Output the [x, y] coordinate of the center of the cell containing the given text.  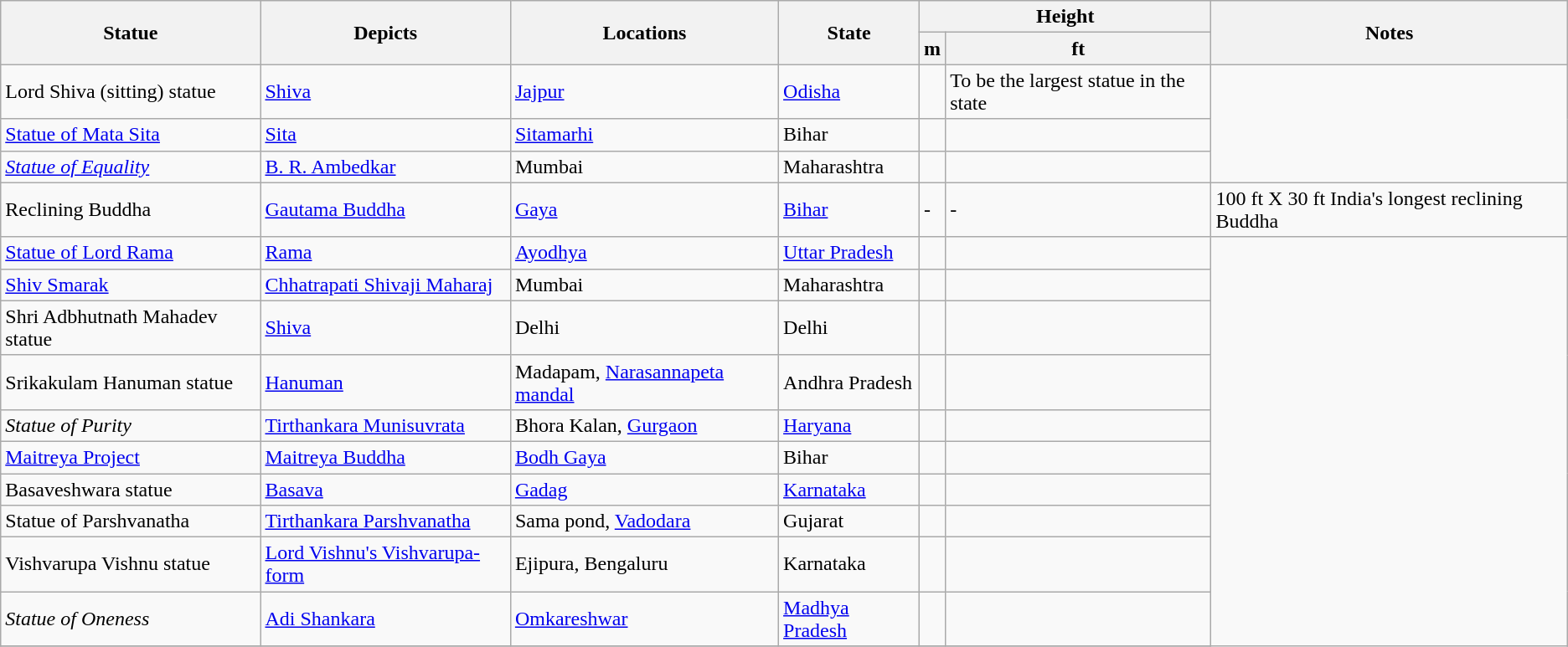
Shiv Smarak [131, 285]
Gaya [644, 209]
Uttar Pradesh [849, 253]
B. R. Ambedkar [385, 167]
Maitreya Buddha [385, 457]
Statue of Purity [131, 425]
Tirthankara Munisuvrata [385, 425]
ft [1079, 49]
Chhatrapati Shivaji Maharaj [385, 285]
Sitamarhi [644, 135]
Statue of Lord Rama [131, 253]
Lord Vishnu's Vishvarupa-form [385, 564]
Odisha [849, 92]
Notes [1389, 33]
Statue of Oneness [131, 619]
Maitreya Project [131, 457]
Statue [131, 33]
Haryana [849, 425]
To be the largest statue in the state [1079, 92]
100 ft X 30 ft India's longest reclining Buddha [1389, 209]
Sita [385, 135]
Shri Adbhutnath Mahadev statue [131, 328]
Omkareshwar [644, 619]
Height [1065, 17]
Andhra Pradesh [849, 382]
Ejipura, Bengaluru [644, 564]
Jajpur [644, 92]
Madhya Pradesh [849, 619]
Reclining Buddha [131, 209]
Bhora Kalan, Gurgaon [644, 425]
Madapam, Narasannapeta mandal [644, 382]
Rama [385, 253]
Locations [644, 33]
Statue of Parshvanatha [131, 521]
Basaveshwara statue [131, 490]
Tirthankara Parshvanatha [385, 521]
Bodh Gaya [644, 457]
Statue of Mata Sita [131, 135]
Lord Shiva (sitting) statue [131, 92]
Gautama Buddha [385, 209]
Gujarat [849, 521]
Adi Shankara [385, 619]
Sama pond, Vadodara [644, 521]
Depicts [385, 33]
Vishvarupa Vishnu statue [131, 564]
Hanuman [385, 382]
Statue of Equality [131, 167]
m [933, 49]
Srikakulam Hanuman statue [131, 382]
Basava [385, 490]
State [849, 33]
Ayodhya [644, 253]
Gadag [644, 490]
